Return the [x, y] coordinate for the center point of the cell that contains the specified text.  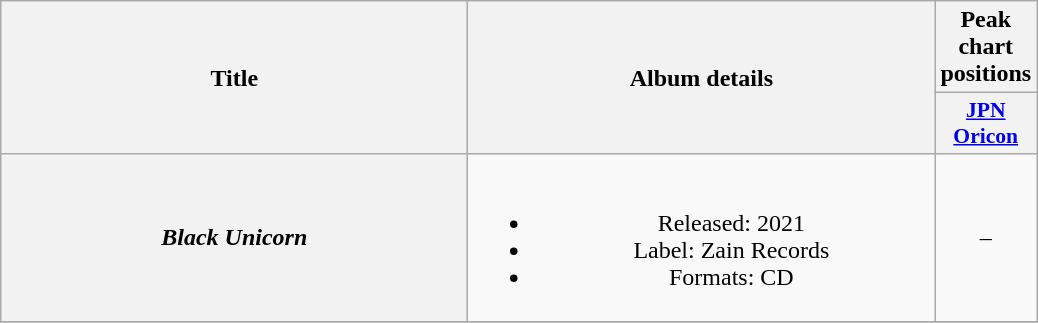
Released: 2021Label: Zain RecordsFormats: CD [702, 238]
Album details [702, 78]
Peakchartpositions [986, 47]
– [986, 238]
Title [234, 78]
Black Unicorn [234, 238]
JPNOricon [986, 124]
